From the cell containing the given text, extract its center point as (X, Y) coordinate. 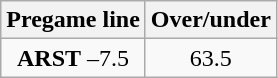
63.5 (210, 58)
Over/under (210, 20)
Pregame line (74, 20)
ARST –7.5 (74, 58)
